Provide the [X, Y] coordinate of the cell's center where the given text is located.  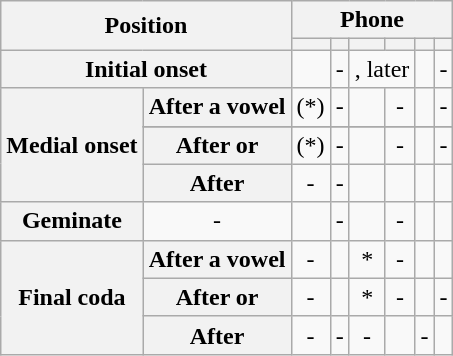
Position [146, 26]
Geminate [72, 221]
Medial onset [72, 145]
Initial onset [146, 69]
, later [382, 69]
Final coda [72, 297]
Phone [372, 20]
